Provide the (X, Y) coordinate of the cell's center where the given text is located.  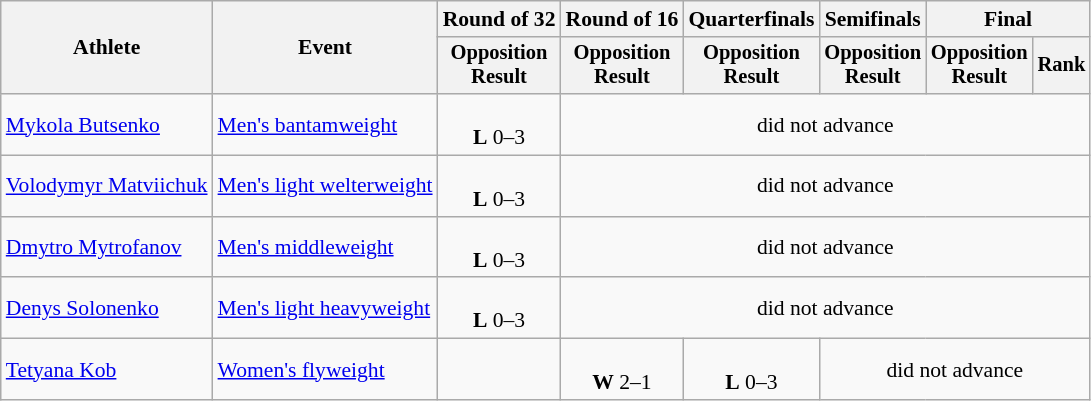
Dmytro Mytrofanov (107, 248)
Tetyana Kob (107, 370)
Final (1008, 19)
Rank (1062, 66)
Quarterfinals (751, 19)
Denys Solonenko (107, 308)
Mykola Butsenko (107, 124)
Round of 16 (622, 19)
Men's middleweight (326, 248)
Women's flyweight (326, 370)
Volodymyr Matviichuk (107, 186)
W 2–1 (622, 370)
Round of 32 (500, 19)
Semifinals (872, 19)
Men's light welterweight (326, 186)
Men's light heavyweight (326, 308)
Men's bantamweight (326, 124)
Athlete (107, 48)
Event (326, 48)
